Determine the (x, y) coordinate at the center of the cell enclosing the given text.  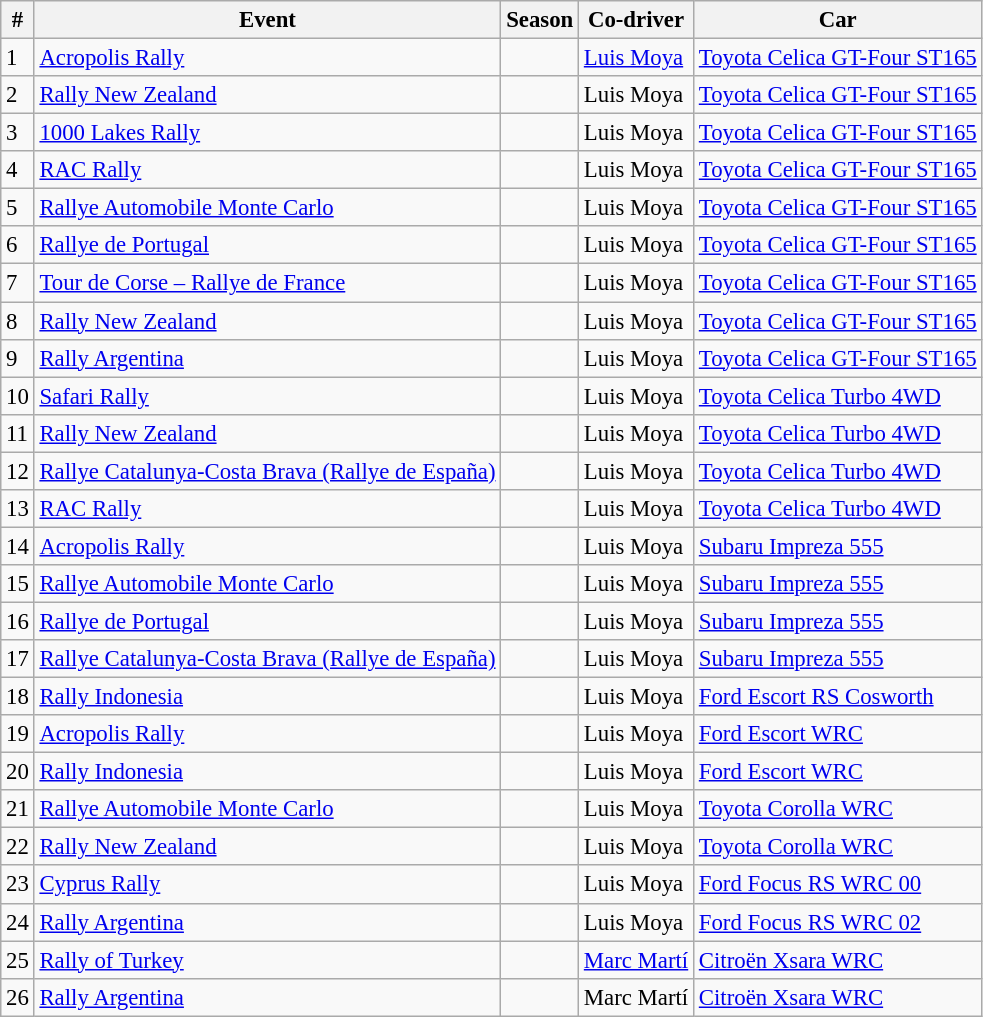
Rally of Turkey (268, 960)
Tour de Corse – Rallye de France (268, 283)
Co-driver (636, 20)
Event (268, 20)
22 (18, 847)
26 (18, 997)
21 (18, 809)
2 (18, 95)
1 (18, 58)
8 (18, 321)
Cyprus Rally (268, 885)
15 (18, 584)
Ford Focus RS WRC 02 (838, 922)
25 (18, 960)
17 (18, 659)
20 (18, 772)
10 (18, 396)
9 (18, 358)
19 (18, 734)
12 (18, 471)
1000 Lakes Rally (268, 133)
Ford Focus RS WRC 00 (838, 885)
13 (18, 509)
18 (18, 697)
16 (18, 621)
5 (18, 208)
Season (540, 20)
# (18, 20)
3 (18, 133)
11 (18, 433)
Safari Rally (268, 396)
24 (18, 922)
Car (838, 20)
Ford Escort RS Cosworth (838, 697)
23 (18, 885)
6 (18, 245)
4 (18, 170)
14 (18, 546)
7 (18, 283)
